Return [x, y] of the center of cell containing provided text 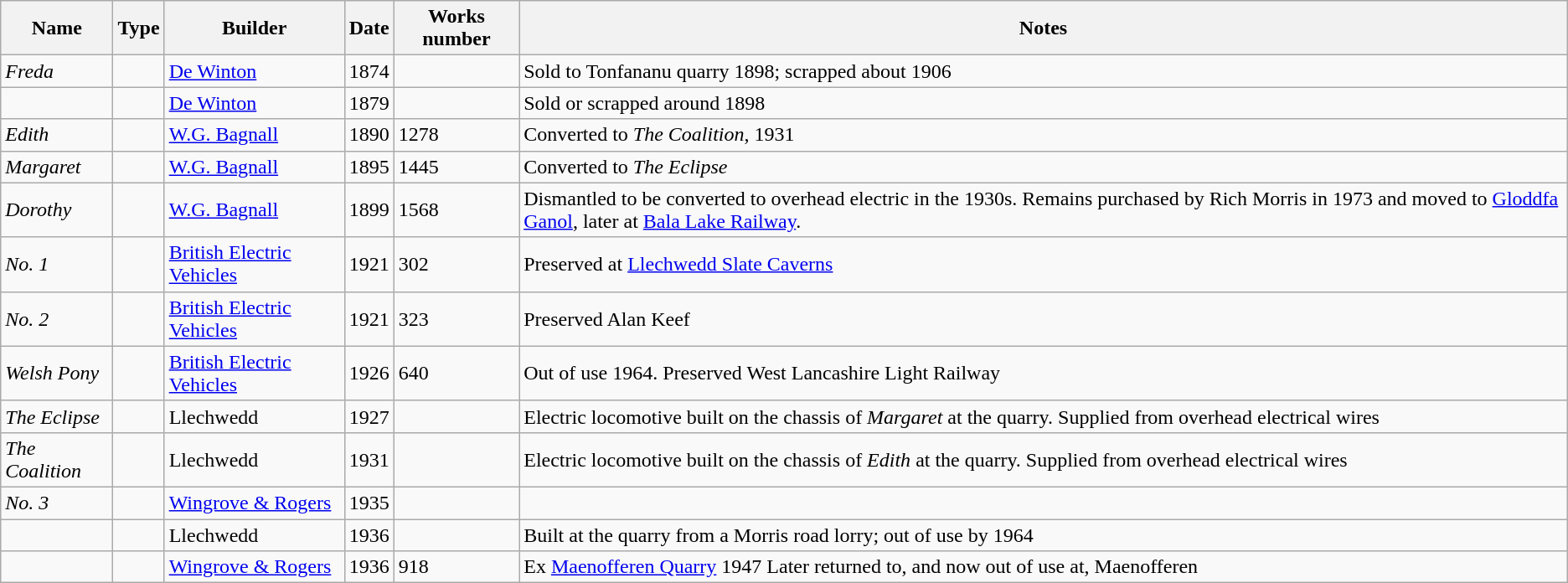
1568 [456, 209]
1895 [369, 167]
1874 [369, 71]
The Eclipse [57, 416]
1879 [369, 103]
1445 [456, 167]
Ex Maenofferen Quarry 1947 Later returned to, and now out of use at, Maenofferen [1044, 567]
640 [456, 374]
1278 [456, 135]
Freda [57, 71]
Out of use 1964. Preserved West Lancashire Light Railway [1044, 374]
1890 [369, 135]
1935 [369, 503]
The Coalition [57, 459]
1899 [369, 209]
Built at the quarry from a Morris road lorry; out of use by 1964 [1044, 535]
Dorothy [57, 209]
1927 [369, 416]
Welsh Pony [57, 374]
302 [456, 265]
Converted to The Coalition, 1931 [1044, 135]
1931 [369, 459]
Converted to The Eclipse [1044, 167]
Preserved Alan Keef [1044, 318]
918 [456, 567]
323 [456, 318]
Preserved at Llechwedd Slate Caverns [1044, 265]
Sold to Tonfananu quarry 1898; scrapped about 1906 [1044, 71]
1926 [369, 374]
Electric locomotive built on the chassis of Edith at the quarry. Supplied from overhead electrical wires [1044, 459]
No. 2 [57, 318]
No. 3 [57, 503]
Builder [255, 28]
Notes [1044, 28]
Type [139, 28]
Date [369, 28]
Margaret [57, 167]
Works number [456, 28]
Electric locomotive built on the chassis of Margaret at the quarry. Supplied from overhead electrical wires [1044, 416]
Edith [57, 135]
Sold or scrapped around 1898 [1044, 103]
Name [57, 28]
No. 1 [57, 265]
